Detect which cell encompasses the target text, then output its (X, Y) center coordinate. 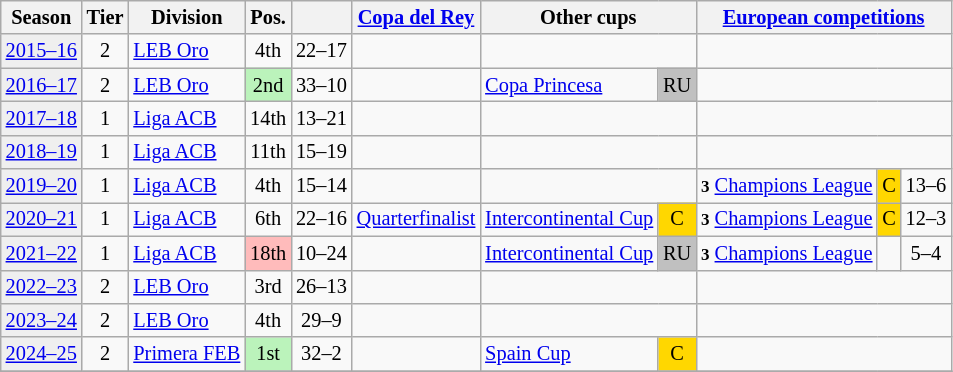
Tier (106, 17)
10–24 (322, 253)
Season (42, 17)
13–21 (322, 118)
Copa del Rey (416, 17)
18th (268, 253)
2018–19 (42, 152)
6th (268, 219)
Other cups (588, 17)
1st (268, 354)
33–10 (322, 85)
2024–25 (42, 354)
29–9 (322, 320)
12–3 (926, 219)
15–14 (322, 186)
22–17 (322, 51)
2nd (268, 85)
Pos. (268, 17)
Spain Cup (569, 354)
14th (268, 118)
2022–23 (42, 287)
2016–17 (42, 85)
3rd (268, 287)
European competitions (824, 17)
26–13 (322, 287)
Quarterfinalist (416, 219)
11th (268, 152)
2019–20 (42, 186)
13–6 (926, 186)
2017–18 (42, 118)
32–2 (322, 354)
2020–21 (42, 219)
22–16 (322, 219)
2015–16 (42, 51)
Division (186, 17)
15–19 (322, 152)
Primera FEB (186, 354)
2021–22 (42, 253)
5–4 (926, 253)
2023–24 (42, 320)
Copa Princesa (569, 85)
